Locate the cell with the specified text and output its [X, Y] center coordinate. 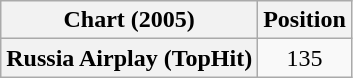
135 [305, 58]
Chart (2005) [130, 20]
Position [305, 20]
Russia Airplay (TopHit) [130, 58]
